Output the (X, Y) coordinate of the center of the cell containing the given text.  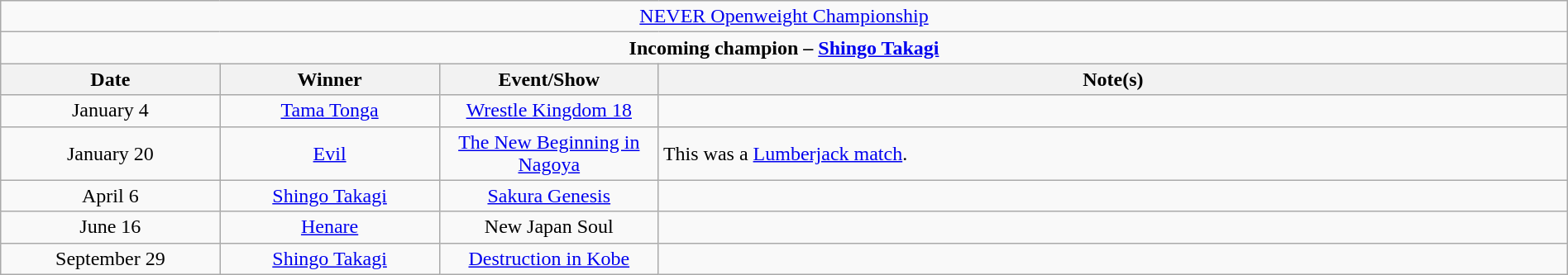
Note(s) (1113, 79)
Event/Show (549, 79)
September 29 (111, 258)
Incoming champion – Shingo Takagi (784, 48)
January 4 (111, 111)
Sakura Genesis (549, 196)
January 20 (111, 154)
June 16 (111, 227)
Evil (329, 154)
Wrestle Kingdom 18 (549, 111)
Date (111, 79)
This was a Lumberjack match. (1113, 154)
New Japan Soul (549, 227)
NEVER Openweight Championship (784, 17)
Tama Tonga (329, 111)
Henare (329, 227)
Destruction in Kobe (549, 258)
April 6 (111, 196)
The New Beginning in Nagoya (549, 154)
Winner (329, 79)
